Determine the [X, Y] coordinate at the center of the cell enclosing the given text.  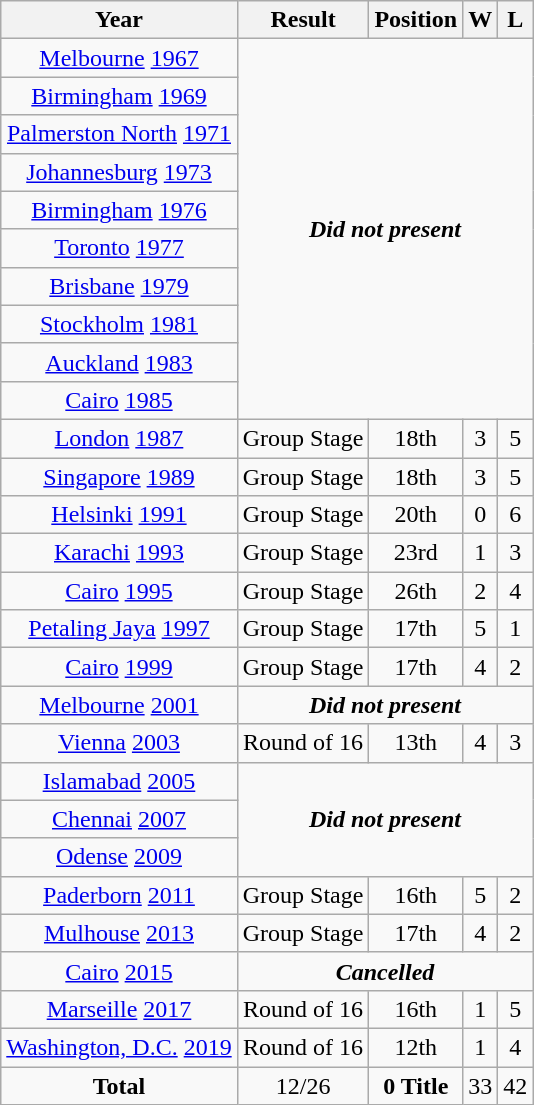
Melbourne 2001 [119, 705]
Melbourne 1967 [119, 58]
Cairo 1995 [119, 591]
Cancelled [385, 971]
33 [480, 1085]
Helsinki 1991 [119, 515]
Karachi 1993 [119, 553]
13th [416, 743]
W [480, 20]
Cairo 2015 [119, 971]
Birmingham 1969 [119, 96]
Year [119, 20]
Palmerston North 1971 [119, 134]
12th [416, 1047]
Petaling Jaya 1997 [119, 629]
12/26 [303, 1085]
Cairo 1985 [119, 400]
Auckland 1983 [119, 362]
23rd [416, 553]
London 1987 [119, 438]
Total [119, 1085]
Paderborn 2011 [119, 895]
Toronto 1977 [119, 248]
Singapore 1989 [119, 477]
Position [416, 20]
Mulhouse 2013 [119, 933]
20th [416, 515]
Washington, D.C. 2019 [119, 1047]
0 Title [416, 1085]
Result [303, 20]
Marseille 2017 [119, 1009]
Odense 2009 [119, 857]
Islamabad 2005 [119, 781]
Johannesburg 1973 [119, 172]
Cairo 1999 [119, 667]
Chennai 2007 [119, 819]
0 [480, 515]
L [516, 20]
6 [516, 515]
Birmingham 1976 [119, 210]
Vienna 2003 [119, 743]
42 [516, 1085]
26th [416, 591]
Brisbane 1979 [119, 286]
Stockholm 1981 [119, 324]
